Return the [X, Y] coordinate for the center point of the cell that contains the specified text.  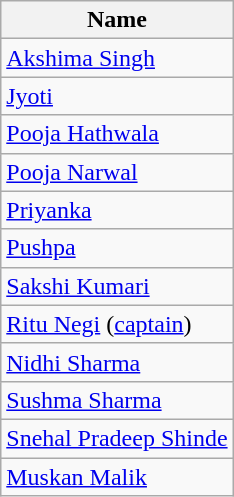
Pooja Hathwala [117, 134]
Name [117, 20]
Sakshi Kumari [117, 286]
Muskan Malik [117, 477]
Sushma Sharma [117, 400]
Nidhi Sharma [117, 362]
Jyoti [117, 96]
Snehal Pradeep Shinde [117, 438]
Akshima Singh [117, 58]
Ritu Negi (captain) [117, 324]
Pushpa [117, 248]
Priyanka [117, 210]
Pooja Narwal [117, 172]
